Detect which cell encompasses the target text, then output its (X, Y) center coordinate. 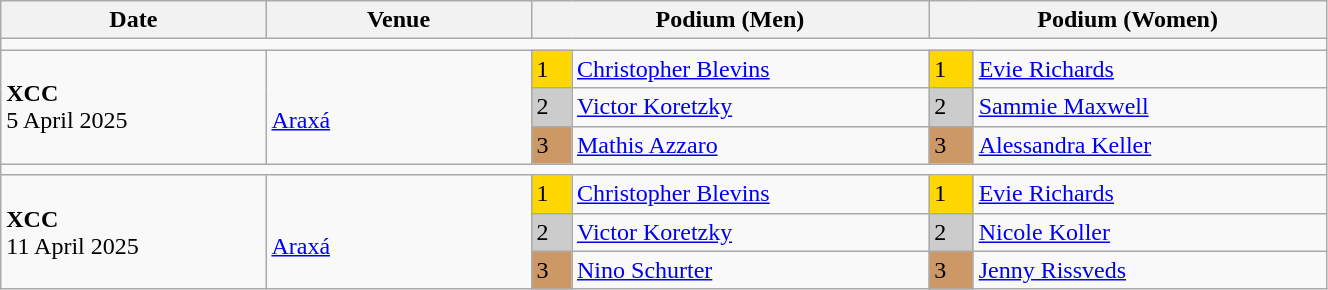
Podium (Men) (730, 20)
Nino Schurter (750, 270)
Podium (Women) (1128, 20)
Nicole Koller (1150, 232)
Mathis Azzaro (750, 145)
Venue (398, 20)
Sammie Maxwell (1150, 107)
Alessandra Keller (1150, 145)
XCC 11 April 2025 (134, 232)
Date (134, 20)
XCC5 April 2025 (134, 107)
Jenny Rissveds (1150, 270)
